Provide the [x, y] coordinate of the cell's center where the given text is located.  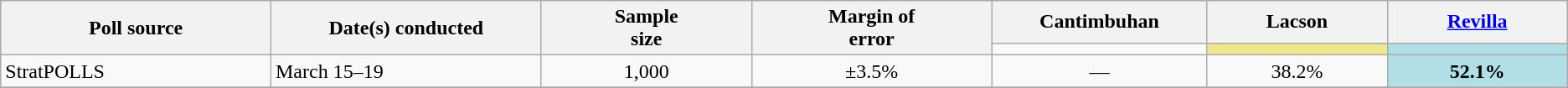
StratPOLLS [136, 71]
Poll source [136, 28]
52.1% [1478, 71]
Margin oferror [871, 28]
Samplesize [647, 28]
38.2% [1297, 71]
Date(s) conducted [405, 28]
March 15–19 [405, 71]
Revilla [1478, 22]
±3.5% [871, 71]
Cantimbuhan [1099, 22]
— [1099, 71]
Lacson [1297, 22]
1,000 [647, 71]
